Capture the cell that displays the provided text and extract its [x, y] central coordinate. 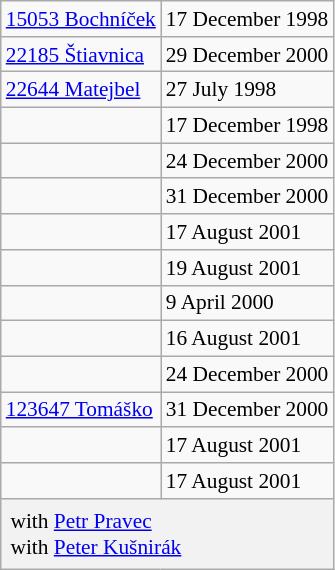
27 July 1998 [247, 90]
123647 Tomáško [81, 410]
15053 Bochníček [81, 19]
22644 Matejbel [81, 90]
9 April 2000 [247, 303]
19 August 2001 [247, 268]
29 December 2000 [247, 55]
22185 Štiavnica [81, 55]
with Petr Pravec with Peter Kušnirák [168, 533]
16 August 2001 [247, 339]
